For the text-containing cell, return its midpoint in [x, y] coordinate format. 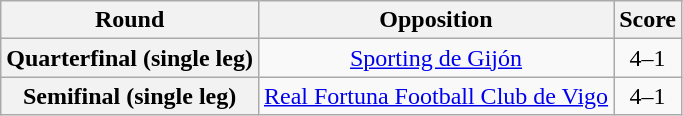
Opposition [436, 20]
Score [648, 20]
Semifinal (single leg) [130, 96]
Sporting de Gijón [436, 58]
Round [130, 20]
Real Fortuna Football Club de Vigo [436, 96]
Quarterfinal (single leg) [130, 58]
